Capture the cell that displays the provided text and extract its (x, y) central coordinate. 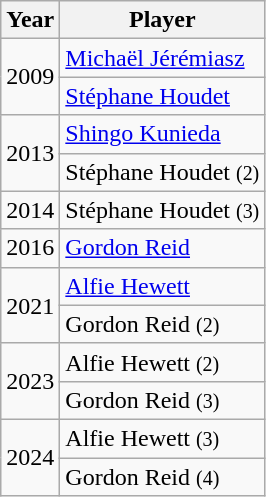
Stéphane Houdet (2) (162, 172)
2023 (30, 381)
Stéphane Houdet (162, 96)
Shingo Kunieda (162, 134)
Alfie Hewett (162, 286)
2021 (30, 305)
2009 (30, 77)
2016 (30, 248)
Gordon Reid (3) (162, 400)
Gordon Reid (2) (162, 324)
Stéphane Houdet (3) (162, 210)
2014 (30, 210)
Player (162, 20)
Alfie Hewett (2) (162, 362)
2024 (30, 457)
Gordon Reid (162, 248)
Michaël Jérémiasz (162, 58)
Gordon Reid (4) (162, 477)
Year (30, 20)
Alfie Hewett (3) (162, 438)
2013 (30, 153)
